Identify which cell holds the provided text, then report its [X, Y] central coordinate. 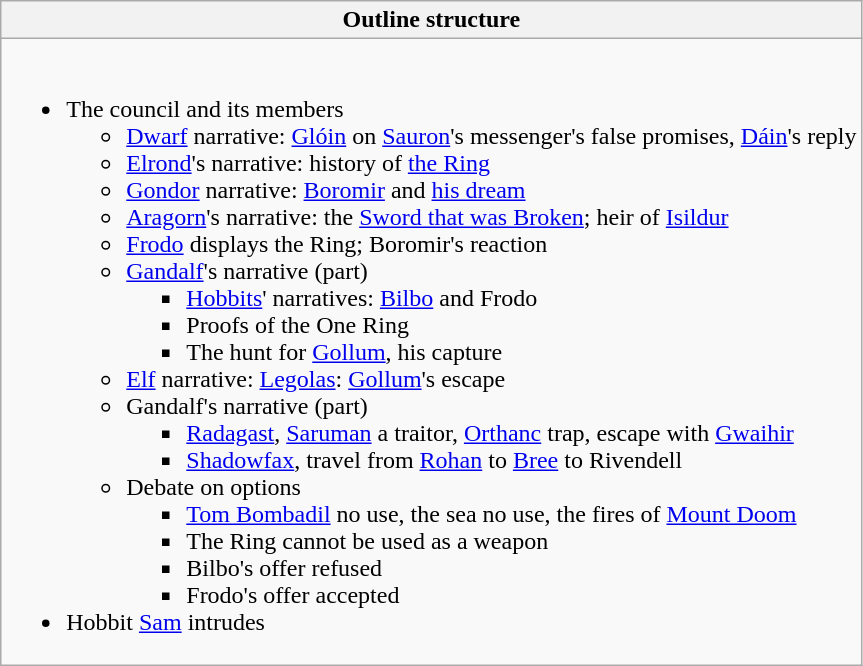
Outline structure [432, 20]
